For the text-containing cell, return its midpoint in [x, y] coordinate format. 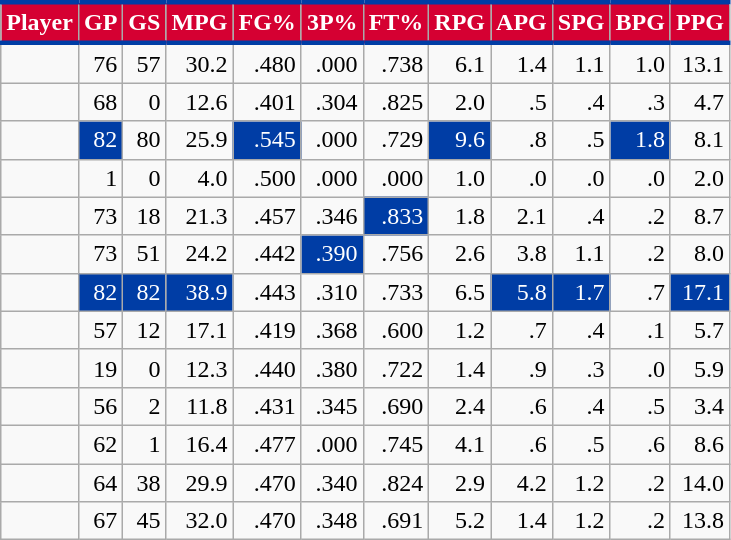
56 [100, 406]
RPG [460, 22]
5.8 [522, 292]
12.3 [200, 368]
GS [144, 22]
2 [144, 406]
GP [100, 22]
38 [144, 483]
.442 [267, 254]
.756 [396, 254]
45 [144, 521]
3.4 [700, 406]
29.9 [200, 483]
.729 [396, 140]
6.1 [460, 63]
.500 [267, 178]
67 [100, 521]
2.4 [460, 406]
12.6 [200, 102]
.340 [332, 483]
.833 [396, 216]
4.0 [200, 178]
.304 [332, 102]
3P% [332, 22]
.401 [267, 102]
8.6 [700, 444]
.1 [640, 330]
.480 [267, 63]
51 [144, 254]
30.2 [200, 63]
.348 [332, 521]
13.8 [700, 521]
32.0 [200, 521]
.738 [396, 63]
13.1 [700, 63]
SPG [581, 22]
3.8 [522, 254]
APG [522, 22]
.825 [396, 102]
25.9 [200, 140]
.545 [267, 140]
.600 [396, 330]
.345 [332, 406]
11.8 [200, 406]
PPG [700, 22]
1.7 [581, 292]
.443 [267, 292]
.477 [267, 444]
14.0 [700, 483]
.390 [332, 254]
FG% [267, 22]
.457 [267, 216]
4.2 [522, 483]
8.1 [700, 140]
.440 [267, 368]
.380 [332, 368]
4.7 [700, 102]
2.6 [460, 254]
21.3 [200, 216]
.8 [522, 140]
FT% [396, 22]
6.5 [460, 292]
38.9 [200, 292]
19 [100, 368]
68 [100, 102]
16.4 [200, 444]
8.0 [700, 254]
8.7 [700, 216]
.9 [522, 368]
.368 [332, 330]
5.7 [700, 330]
BPG [640, 22]
.722 [396, 368]
.431 [267, 406]
Player [40, 22]
.733 [396, 292]
76 [100, 63]
.691 [396, 521]
4.1 [460, 444]
.690 [396, 406]
.745 [396, 444]
24.2 [200, 254]
.419 [267, 330]
.310 [332, 292]
MPG [200, 22]
18 [144, 216]
62 [100, 444]
64 [100, 483]
.346 [332, 216]
5.2 [460, 521]
.824 [396, 483]
12 [144, 330]
5.9 [700, 368]
2.9 [460, 483]
9.6 [460, 140]
80 [144, 140]
2.1 [522, 216]
